Extract the (X, Y) coordinate from the center of the cell holding the provided text.  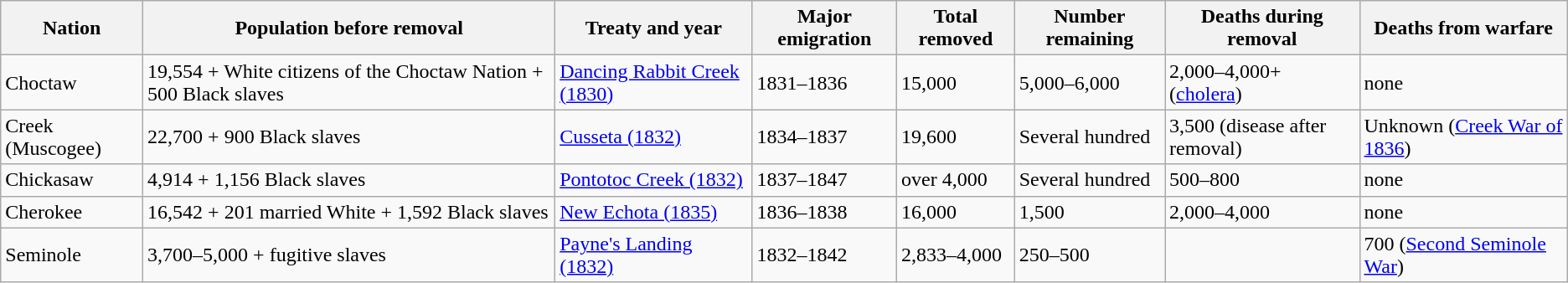
Cusseta (1832) (653, 137)
Number remaining (1089, 28)
over 4,000 (957, 180)
5,000–6,000 (1089, 82)
19,600 (957, 137)
Cherokee (72, 212)
500–800 (1262, 180)
1834–1837 (824, 137)
19,554 + White citizens of the Choctaw Nation + 500 Black slaves (349, 82)
1832–1842 (824, 255)
Pontotoc Creek (1832) (653, 180)
Choctaw (72, 82)
1837–1847 (824, 180)
15,000 (957, 82)
16,542 + 201 married White + 1,592 Black slaves (349, 212)
2,833–4,000 (957, 255)
Deaths from warfare (1463, 28)
Population before removal (349, 28)
3,700–5,000 + fugitive slaves (349, 255)
Unknown (Creek War of 1836) (1463, 137)
Dancing Rabbit Creek (1830) (653, 82)
250–500 (1089, 255)
3,500 (disease after removal) (1262, 137)
22,700 + 900 Black slaves (349, 137)
1831–1836 (824, 82)
1,500 (1089, 212)
Deaths during removal (1262, 28)
16,000 (957, 212)
700 (Second Seminole War) (1463, 255)
Payne's Landing (1832) (653, 255)
4,914 + 1,156 Black slaves (349, 180)
Chickasaw (72, 180)
Creek (Muscogee) (72, 137)
Treaty and year (653, 28)
1836–1838 (824, 212)
Major emigration (824, 28)
2,000–4,000 (1262, 212)
Seminole (72, 255)
Nation (72, 28)
Total removed (957, 28)
New Echota (1835) (653, 212)
2,000–4,000+ (cholera) (1262, 82)
